Return (X, Y) of the center of cell containing provided text 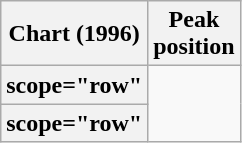
Chart (1996) (74, 34)
Peakposition (194, 34)
